Capture the cell that displays the provided text and extract its (X, Y) central coordinate. 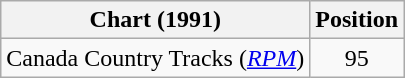
Position (357, 20)
95 (357, 58)
Canada Country Tracks (RPM) (156, 58)
Chart (1991) (156, 20)
